Identify which cell holds the provided text, then report its [X, Y] central coordinate. 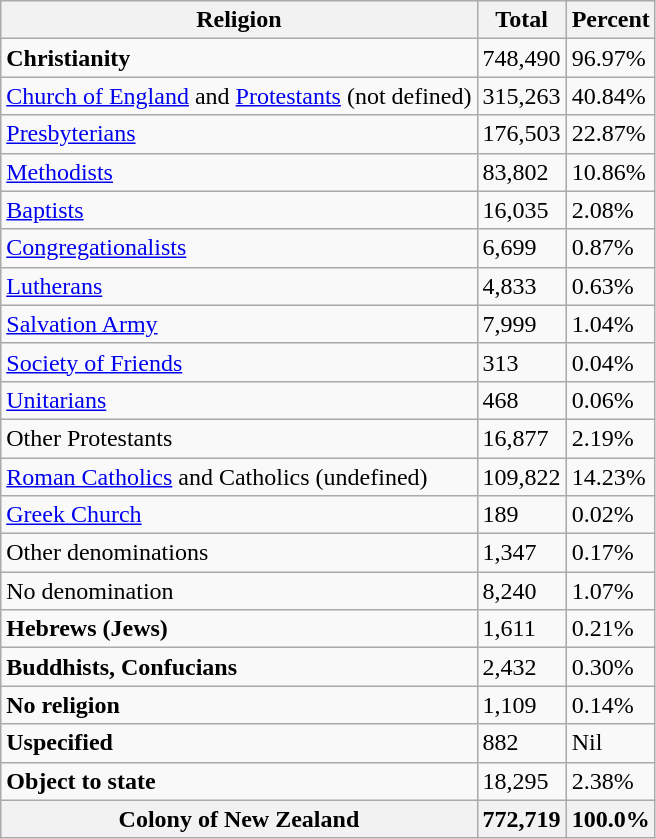
Christianity [239, 58]
0.30% [610, 667]
882 [522, 743]
Society of Friends [239, 362]
Other denominations [239, 553]
2,432 [522, 667]
189 [522, 515]
Hebrews (Jews) [239, 629]
0.14% [610, 705]
772,719 [522, 819]
313 [522, 362]
1.07% [610, 591]
Percent [610, 20]
83,802 [522, 172]
Religion [239, 20]
100.0% [610, 819]
Greek Church [239, 515]
Object to state [239, 781]
16,877 [522, 438]
Lutherans [239, 286]
22.87% [610, 134]
Uspecified [239, 743]
Nil [610, 743]
Total [522, 20]
Colony of New Zealand [239, 819]
6,699 [522, 248]
2.38% [610, 781]
Baptists [239, 210]
4,833 [522, 286]
1,347 [522, 553]
0.87% [610, 248]
Church of England and Protestants (not defined) [239, 96]
315,263 [522, 96]
16,035 [522, 210]
0.63% [610, 286]
10.86% [610, 172]
176,503 [522, 134]
468 [522, 400]
748,490 [522, 58]
18,295 [522, 781]
14.23% [610, 477]
No religion [239, 705]
2.08% [610, 210]
40.84% [610, 96]
Salvation Army [239, 324]
Buddhists, Confucians [239, 667]
Methodists [239, 172]
Roman Catholics and Catholics (undefined) [239, 477]
1,611 [522, 629]
No denomination [239, 591]
1,109 [522, 705]
109,822 [522, 477]
0.04% [610, 362]
0.21% [610, 629]
0.06% [610, 400]
1.04% [610, 324]
0.17% [610, 553]
96.97% [610, 58]
7,999 [522, 324]
8,240 [522, 591]
0.02% [610, 515]
Unitarians [239, 400]
Presbyterians [239, 134]
Congregationalists [239, 248]
Other Protestants [239, 438]
2.19% [610, 438]
